Output the (x, y) coordinate of the center of the cell containing the given text.  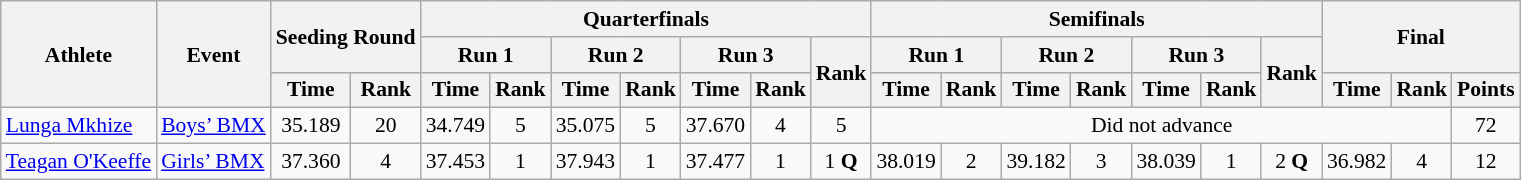
Lunga Mkhize (78, 126)
Did not advance (1162, 126)
38.019 (906, 162)
Points (1486, 90)
39.182 (1036, 162)
37.670 (716, 126)
36.982 (1356, 162)
20 (386, 126)
38.039 (1166, 162)
37.477 (716, 162)
72 (1486, 126)
Quarterfinals (646, 19)
Girls’ BMX (214, 162)
Boys’ BMX (214, 126)
Event (214, 54)
2 Q (1292, 162)
37.453 (456, 162)
37.360 (311, 162)
1 Q (842, 162)
Athlete (78, 54)
35.189 (311, 126)
Final (1421, 36)
Semifinals (1096, 19)
37.943 (586, 162)
2 (972, 162)
3 (1102, 162)
Seeding Round (346, 36)
12 (1486, 162)
35.075 (586, 126)
Teagan O'Keeffe (78, 162)
34.749 (456, 126)
